Detect which cell encompasses the target text, then output its [x, y] center coordinate. 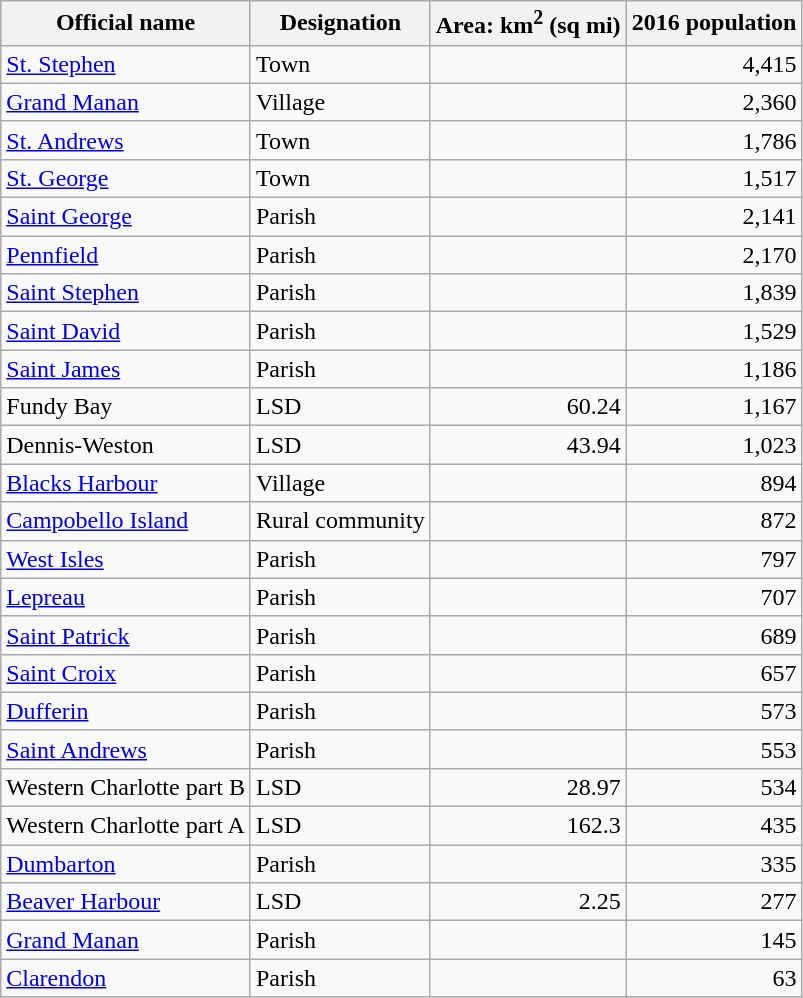
2,141 [714, 217]
657 [714, 673]
Saint Andrews [126, 749]
Area: km2 (sq mi) [528, 24]
Dumbarton [126, 864]
1,517 [714, 178]
2.25 [528, 902]
Saint George [126, 217]
Lepreau [126, 597]
162.3 [528, 826]
2,170 [714, 255]
63 [714, 978]
Saint Patrick [126, 635]
West Isles [126, 559]
Campobello Island [126, 521]
St. George [126, 178]
Western Charlotte part B [126, 787]
689 [714, 635]
1,839 [714, 293]
1,167 [714, 407]
Rural community [340, 521]
Fundy Bay [126, 407]
4,415 [714, 64]
2016 population [714, 24]
894 [714, 483]
28.97 [528, 787]
1,186 [714, 369]
707 [714, 597]
797 [714, 559]
60.24 [528, 407]
335 [714, 864]
1,023 [714, 445]
Saint Croix [126, 673]
Pennfield [126, 255]
Beaver Harbour [126, 902]
1,786 [714, 140]
872 [714, 521]
Saint James [126, 369]
2,360 [714, 102]
534 [714, 787]
277 [714, 902]
Saint David [126, 331]
Designation [340, 24]
Clarendon [126, 978]
435 [714, 826]
43.94 [528, 445]
573 [714, 711]
Official name [126, 24]
Dennis-Weston [126, 445]
145 [714, 940]
1,529 [714, 331]
St. Andrews [126, 140]
553 [714, 749]
Blacks Harbour [126, 483]
Dufferin [126, 711]
St. Stephen [126, 64]
Western Charlotte part A [126, 826]
Saint Stephen [126, 293]
